Search for the cell housing the specified text and yield its [x, y] center coordinate. 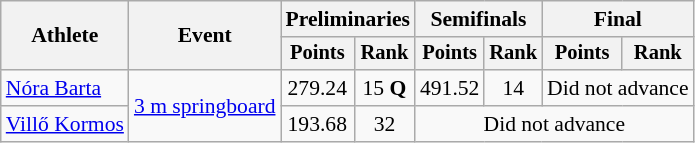
Preliminaries [348, 19]
Event [205, 36]
193.68 [318, 124]
Semifinals [478, 19]
32 [384, 124]
14 [513, 88]
Final [618, 19]
279.24 [318, 88]
15 Q [384, 88]
Nóra Barta [65, 88]
491.52 [450, 88]
Villő Kormos [65, 124]
3 m springboard [205, 106]
Athlete [65, 36]
